Find where the given text appears and provide that cell's center as (x, y) coordinate. 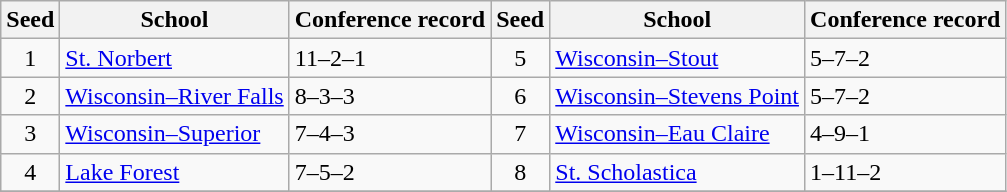
7–4–3 (390, 134)
Wisconsin–Superior (174, 134)
St. Norbert (174, 58)
St. Scholastica (678, 172)
Wisconsin–Eau Claire (678, 134)
8 (520, 172)
Wisconsin–Stevens Point (678, 96)
6 (520, 96)
Wisconsin–River Falls (174, 96)
4–9–1 (906, 134)
3 (30, 134)
7 (520, 134)
2 (30, 96)
4 (30, 172)
8–3–3 (390, 96)
5 (520, 58)
1 (30, 58)
1–11–2 (906, 172)
11–2–1 (390, 58)
7–5–2 (390, 172)
Wisconsin–Stout (678, 58)
Lake Forest (174, 172)
